Pinpoint the cell where the given text exists, returning its [X, Y] midpoint coordinate. 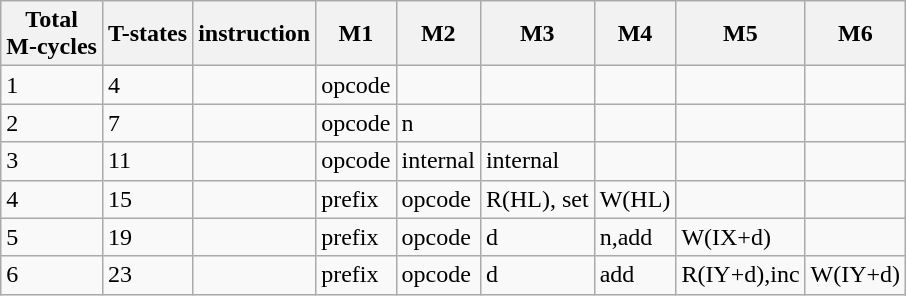
add [635, 275]
3 [52, 161]
M6 [856, 34]
M4 [635, 34]
6 [52, 275]
M5 [740, 34]
M3 [537, 34]
7 [147, 123]
W(IX+d) [740, 237]
T-states [147, 34]
2 [52, 123]
1 [52, 85]
R(IY+d),inc [740, 275]
n [438, 123]
W(IY+d) [856, 275]
19 [147, 237]
M2 [438, 34]
n,add [635, 237]
11 [147, 161]
5 [52, 237]
M1 [356, 34]
R(HL), set [537, 199]
15 [147, 199]
instruction [254, 34]
W(HL) [635, 199]
23 [147, 275]
TotalM-cycles [52, 34]
